Identify which cell holds the provided text, then report its [X, Y] central coordinate. 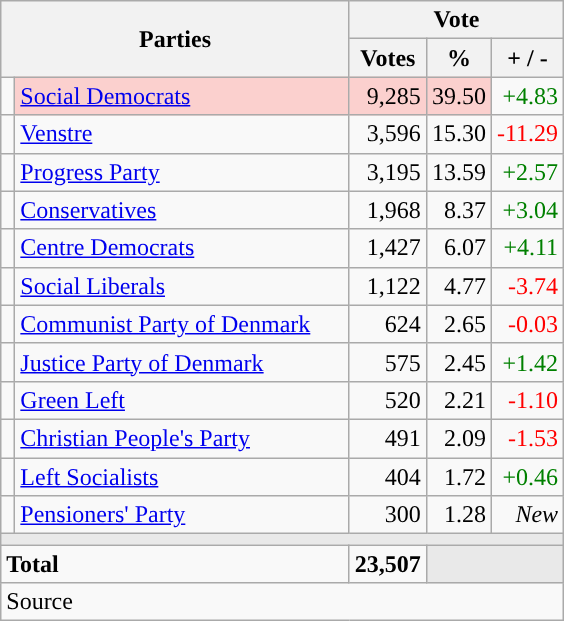
Left Socialists [182, 477]
2.45 [458, 362]
+0.46 [527, 477]
-0.03 [527, 324]
New [527, 515]
404 [388, 477]
1.72 [458, 477]
Pensioners' Party [182, 515]
520 [388, 400]
6.07 [458, 248]
Votes [388, 58]
4.77 [458, 286]
9,285 [388, 96]
2.21 [458, 400]
23,507 [388, 564]
1.28 [458, 515]
+3.04 [527, 210]
2.65 [458, 324]
1,122 [388, 286]
Communist Party of Denmark [182, 324]
Centre Democrats [182, 248]
Christian People's Party [182, 438]
Social Liberals [182, 286]
Venstre [182, 134]
Vote [456, 20]
Parties [176, 39]
+4.11 [527, 248]
15.30 [458, 134]
2.09 [458, 438]
+1.42 [527, 362]
Conservatives [182, 210]
575 [388, 362]
Total [176, 564]
3,195 [388, 172]
% [458, 58]
Social Democrats [182, 96]
300 [388, 515]
+2.57 [527, 172]
1,427 [388, 248]
491 [388, 438]
-1.53 [527, 438]
3,596 [388, 134]
Green Left [182, 400]
13.59 [458, 172]
-1.10 [527, 400]
39.50 [458, 96]
Progress Party [182, 172]
8.37 [458, 210]
Source [282, 602]
Justice Party of Denmark [182, 362]
1,968 [388, 210]
+ / - [527, 58]
624 [388, 324]
+4.83 [527, 96]
-3.74 [527, 286]
-11.29 [527, 134]
